Detect which cell encompasses the target text, then output its (X, Y) center coordinate. 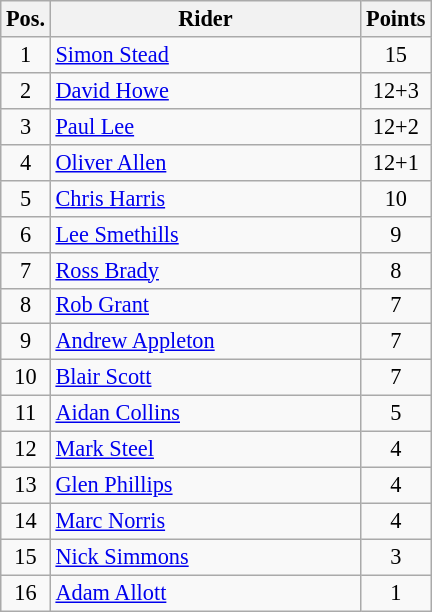
Simon Stead (205, 55)
Marc Norris (205, 521)
12 (26, 450)
Nick Simmons (205, 557)
11 (26, 414)
Mark Steel (205, 450)
Ross Brady (205, 270)
Glen Phillips (205, 485)
Andrew Appleton (205, 342)
Rob Grant (205, 306)
16 (26, 593)
Pos. (26, 19)
Chris Harris (205, 198)
Rider (205, 19)
2 (26, 90)
Aidan Collins (205, 414)
12+3 (396, 90)
6 (26, 234)
Adam Allott (205, 593)
12+2 (396, 126)
Points (396, 19)
14 (26, 521)
13 (26, 485)
David Howe (205, 90)
Lee Smethills (205, 234)
Paul Lee (205, 126)
Oliver Allen (205, 162)
Blair Scott (205, 378)
12+1 (396, 162)
